Return (X, Y) of the center of cell containing provided text 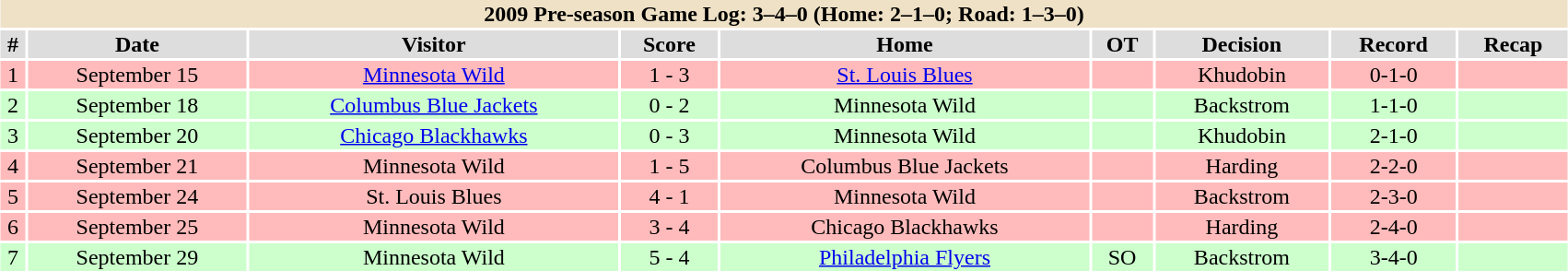
September 24 (137, 196)
1-1-0 (1394, 105)
2-4-0 (1394, 227)
5 (13, 196)
2-3-0 (1394, 196)
September 18 (137, 105)
Date (137, 44)
7 (13, 257)
September 21 (137, 166)
3 (13, 135)
September 29 (137, 257)
Record (1394, 44)
Recap (1513, 44)
4 (13, 166)
0-1-0 (1394, 75)
# (13, 44)
September 15 (137, 75)
SO (1122, 257)
2 (13, 105)
Philadelphia Flyers (905, 257)
2009 Pre-season Game Log: 3–4–0 (Home: 2–1–0; Road: 1–3–0) (784, 14)
2-2-0 (1394, 166)
September 20 (137, 135)
OT (1122, 44)
5 - 4 (669, 257)
6 (13, 227)
1 - 3 (669, 75)
Score (669, 44)
4 - 1 (669, 196)
1 - 5 (669, 166)
3 - 4 (669, 227)
Decision (1242, 44)
1 (13, 75)
0 - 2 (669, 105)
Home (905, 44)
September 25 (137, 227)
3-4-0 (1394, 257)
2-1-0 (1394, 135)
0 - 3 (669, 135)
Visitor (434, 44)
